Identify which cell holds the provided text, then report its (x, y) central coordinate. 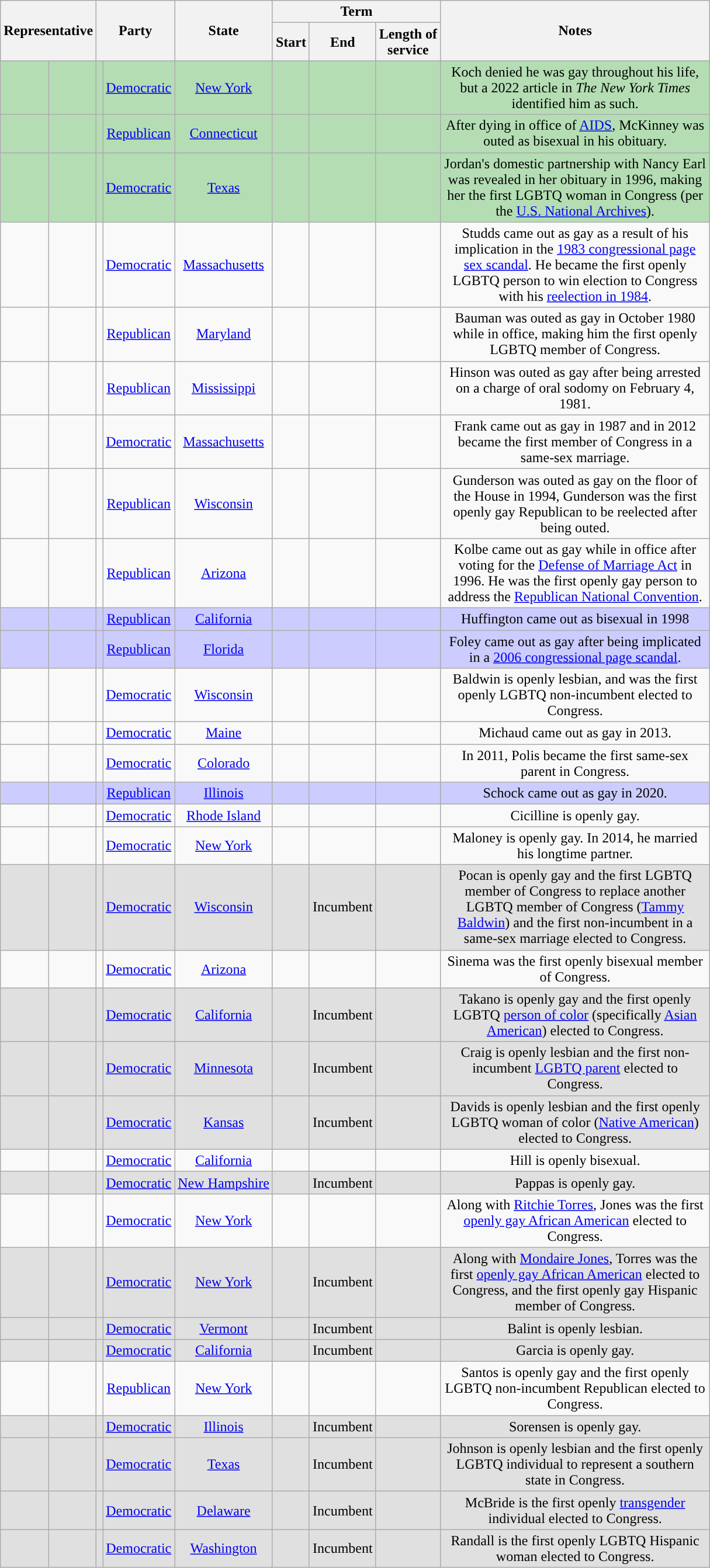
Maloney is openly gay. In 2014, he married his longtime partner. (575, 846)
Huffington came out as bisexual in 1998 (575, 619)
Hinson was outed as gay after being arrested on a charge of oral sodomy on February 4, 1981. (575, 388)
Sorensen is openly gay. (575, 1427)
Along with Ritchie Torres, Jones was the first openly gay African American elected to Congress. (575, 1220)
Johnson is openly lesbian and the first openly LGBTQ individual to represent a southern state in Congress. (575, 1465)
Foley came out as gay after being implicated in a 2006 congressional page scandal. (575, 648)
State (224, 30)
Kansas (224, 1122)
Notes (575, 30)
After dying in office of AIDS, McKinney was outed as bisexual in his obituary. (575, 133)
In 2011, Polis became the first same-sex parent in Congress. (575, 763)
Minnesota (224, 1069)
Gunderson was outed as gay on the floor of the House in 1994, Gunderson was the first openly gay Republican to be reelected after being outed. (575, 504)
Cicilline is openly gay. (575, 816)
Michaud came out as gay in 2013. (575, 733)
Connecticut (224, 133)
New Hampshire (224, 1182)
Colorado (224, 763)
Balint is openly lesbian. (575, 1328)
Term (356, 12)
Schock came out as gay in 2020. (575, 793)
Start (291, 42)
Randall is the first openly LGBTQ Hispanic woman elected to Congress. (575, 1548)
Hill is openly bisexual. (575, 1160)
Representative (49, 30)
Mississippi (224, 388)
Washington (224, 1548)
McBride is the first openly transgender individual elected to Congress. (575, 1511)
Maine (224, 733)
Maryland (224, 334)
Craig is openly lesbian and the first non-incumbent LGBTQ parent elected to Congress. (575, 1069)
Takano is openly gay and the first openly LGBTQ person of color (specifically Asian American) elected to Congress. (575, 1015)
Sinema was the first openly bisexual member of Congress. (575, 969)
Delaware (224, 1511)
Vermont (224, 1328)
Davids is openly lesbian and the first openly LGBTQ woman of color (Native American) elected to Congress. (575, 1122)
Santos is openly gay and the first openly LGBTQ non-incumbent Republican elected to Congress. (575, 1389)
End (342, 42)
Bauman was outed as gay in October 1980 while in office, making him the first openly LGBTQ member of Congress. (575, 334)
Pappas is openly gay. (575, 1182)
Party (136, 30)
Rhode Island (224, 816)
Koch denied he was gay throughout his life, but a 2022 article in The New York Times identified him as such. (575, 88)
Florida (224, 648)
Frank came out as gay in 1987 and in 2012 became the first member of Congress in a same-sex marriage. (575, 442)
Baldwin is openly lesbian, and was the first openly LGBTQ non-incumbent elected to Congress. (575, 695)
Garcia is openly gay. (575, 1351)
Length ofservice (408, 42)
